Locate the cell with the specified text and output its [X, Y] center coordinate. 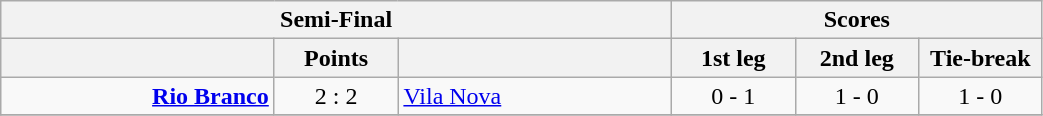
1st leg [733, 58]
Semi-Final [336, 20]
Rio Branco [138, 96]
0 - 1 [733, 96]
2nd leg [857, 58]
2 : 2 [336, 96]
Scores [856, 20]
Tie-break [981, 58]
Vila Nova [535, 96]
Points [336, 58]
